Return the (x, y) coordinate for the center point of the cell that contains the specified text.  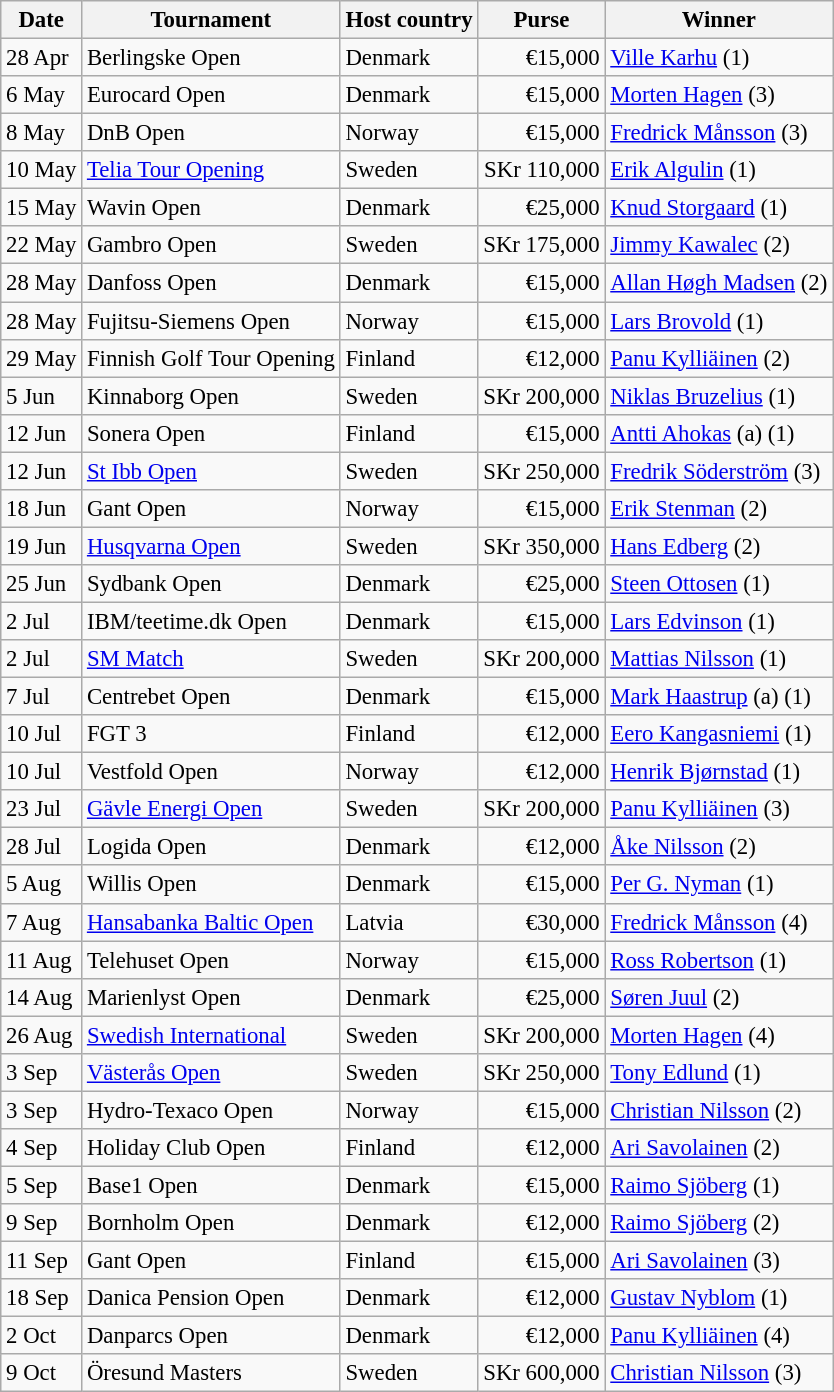
Tony Edlund (1) (719, 1073)
14 Aug (42, 997)
SKr 175,000 (542, 245)
Finnish Golf Tour Opening (212, 358)
11 Sep (42, 1261)
Hans Edberg (2) (719, 546)
2 Oct (42, 1336)
SKr 350,000 (542, 546)
FGT 3 (212, 734)
SKr 600,000 (542, 1373)
Ari Savolainen (3) (719, 1261)
SKr 110,000 (542, 170)
Ross Robertson (1) (719, 960)
Purse (542, 20)
Eurocard Open (212, 95)
Vestfold Open (212, 772)
Fredrick Månsson (4) (719, 922)
28 Apr (42, 58)
Niklas Bruzelius (1) (719, 396)
Winner (719, 20)
29 May (42, 358)
Christian Nilsson (2) (719, 1110)
25 Jun (42, 584)
Søren Juul (2) (719, 997)
Wavin Open (212, 208)
Date (42, 20)
Marienlyst Open (212, 997)
St Ibb Open (212, 471)
Latvia (409, 922)
Gambro Open (212, 245)
8 May (42, 133)
Telehuset Open (212, 960)
Morten Hagen (3) (719, 95)
4 Sep (42, 1148)
Panu Kylliäinen (3) (719, 809)
19 Jun (42, 546)
26 Aug (42, 1035)
Henrik Bjørnstad (1) (719, 772)
Holiday Club Open (212, 1148)
10 May (42, 170)
Raimo Sjöberg (2) (719, 1223)
Panu Kylliäinen (4) (719, 1336)
Mark Haastrup (a) (1) (719, 697)
Bornholm Open (212, 1223)
Christian Nilsson (3) (719, 1373)
18 Jun (42, 509)
Hydro-Texaco Open (212, 1110)
Mattias Nilsson (1) (719, 659)
Morten Hagen (4) (719, 1035)
7 Aug (42, 922)
Gävle Energi Open (212, 809)
7 Jul (42, 697)
Erik Algulin (1) (719, 170)
Danfoss Open (212, 283)
Erik Stenman (2) (719, 509)
Danparcs Open (212, 1336)
15 May (42, 208)
6 May (42, 95)
Öresund Masters (212, 1373)
SM Match (212, 659)
Lars Edvinson (1) (719, 621)
Base1 Open (212, 1185)
DnB Open (212, 133)
Swedish International (212, 1035)
€30,000 (542, 922)
Telia Tour Opening (212, 170)
Hansabanka Baltic Open (212, 922)
Kinnaborg Open (212, 396)
Panu Kylliäinen (2) (719, 358)
Fujitsu-Siemens Open (212, 321)
18 Sep (42, 1298)
Ari Savolainen (2) (719, 1148)
Allan Høgh Madsen (2) (719, 283)
5 Aug (42, 885)
Fredrick Månsson (3) (719, 133)
Berlingske Open (212, 58)
Host country (409, 20)
Raimo Sjöberg (1) (719, 1185)
Västerås Open (212, 1073)
Husqvarna Open (212, 546)
Gustav Nyblom (1) (719, 1298)
Per G. Nyman (1) (719, 885)
11 Aug (42, 960)
IBM/teetime.dk Open (212, 621)
5 Sep (42, 1185)
Fredrik Söderström (3) (719, 471)
9 Oct (42, 1373)
Sonera Open (212, 433)
Åke Nilsson (2) (719, 847)
Jimmy Kawalec (2) (719, 245)
22 May (42, 245)
Steen Ottosen (1) (719, 584)
Sydbank Open (212, 584)
Knud Storgaard (1) (719, 208)
Centrebet Open (212, 697)
Antti Ahokas (a) (1) (719, 433)
Danica Pension Open (212, 1298)
Eero Kangasniemi (1) (719, 734)
Logida Open (212, 847)
Ville Karhu (1) (719, 58)
9 Sep (42, 1223)
Willis Open (212, 885)
28 Jul (42, 847)
23 Jul (42, 809)
Lars Brovold (1) (719, 321)
5 Jun (42, 396)
Tournament (212, 20)
